Find where the given text appears and provide that cell's center as [X, Y] coordinate. 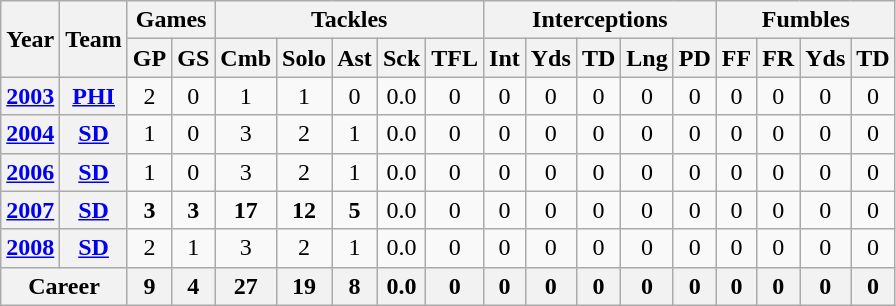
2008 [30, 248]
Solo [304, 58]
19 [304, 286]
GS [194, 58]
2003 [30, 96]
Fumbles [806, 20]
Team [94, 39]
Int [505, 58]
FR [778, 58]
Sck [401, 58]
Ast [355, 58]
Interceptions [600, 20]
Year [30, 39]
5 [355, 210]
FF [736, 58]
17 [246, 210]
Games [170, 20]
PD [694, 58]
Career [64, 286]
2004 [30, 134]
4 [194, 286]
Tackles [350, 20]
GP [149, 58]
2006 [30, 172]
27 [246, 286]
8 [355, 286]
Lng [647, 58]
PHI [94, 96]
9 [149, 286]
TFL [455, 58]
Cmb [246, 58]
2007 [30, 210]
12 [304, 210]
